Locate the cell with the specified text and output its (x, y) center coordinate. 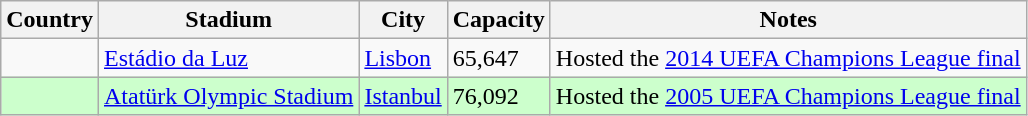
Stadium (228, 20)
65,647 (498, 58)
Lisbon (403, 58)
Hosted the 2005 UEFA Champions League final (788, 96)
Notes (788, 20)
Hosted the 2014 UEFA Champions League final (788, 58)
Country (50, 20)
Capacity (498, 20)
City (403, 20)
Estádio da Luz (228, 58)
Atatürk Olympic Stadium (228, 96)
Istanbul (403, 96)
76,092 (498, 96)
